Provide the [x, y] coordinate of the cell's center where the given text is located.  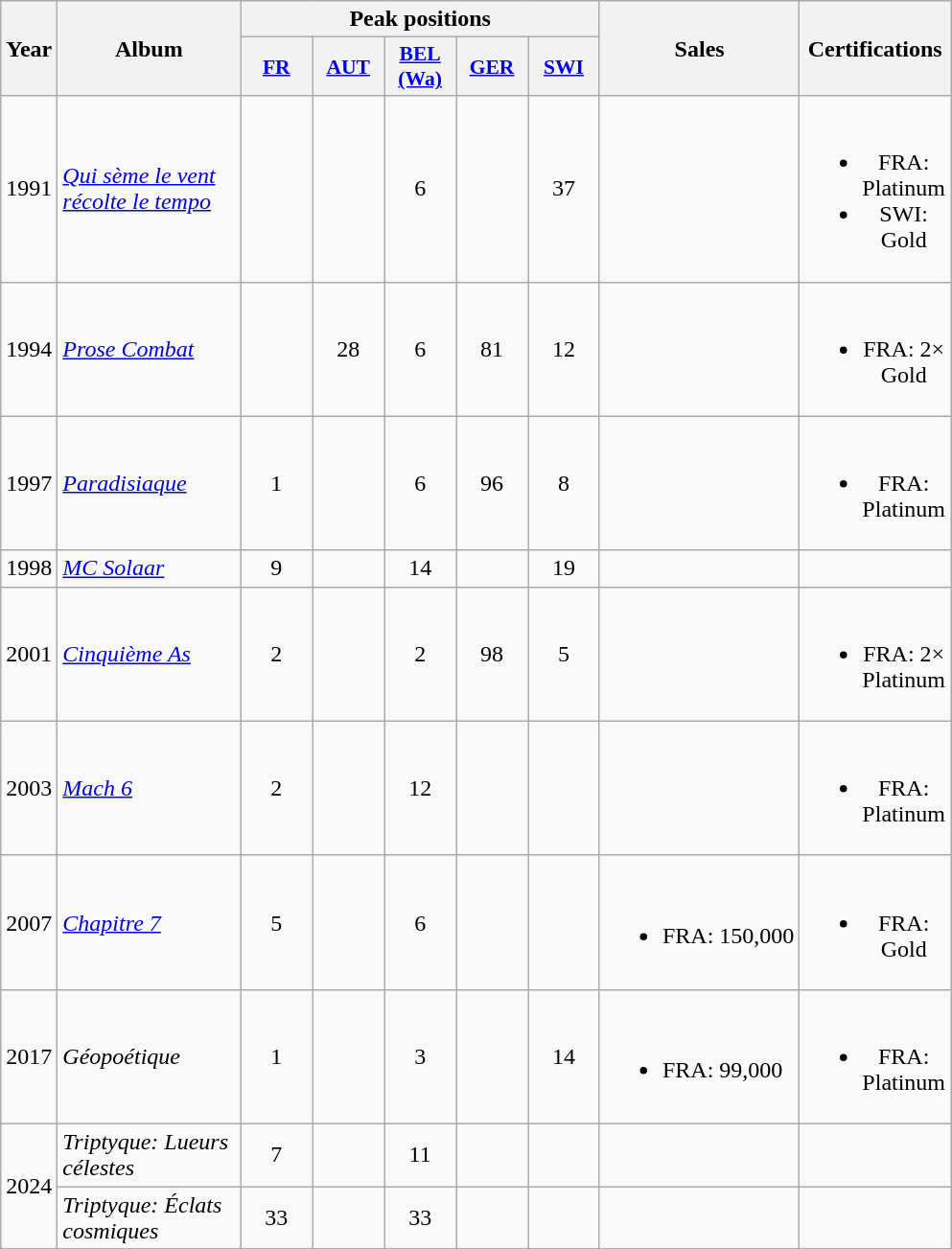
FRA: 2× Gold [875, 349]
2017 [29, 1056]
Chapitre 7 [150, 922]
Peak positions [420, 19]
Certifications [875, 48]
1998 [29, 568]
2001 [29, 654]
9 [276, 568]
2024 [29, 1186]
AUT [349, 67]
3 [420, 1056]
FRA: PlatinumSWI: Gold [875, 189]
FR [276, 67]
GER [493, 67]
FRA: 2× Platinum [875, 654]
Mach 6 [150, 788]
37 [564, 189]
FRA: 150,000 [699, 922]
Triptyque: Éclats cosmiques [150, 1217]
Year [29, 48]
BEL (Wa) [420, 67]
Cinquième As [150, 654]
7 [276, 1154]
SWI [564, 67]
96 [493, 483]
81 [493, 349]
98 [493, 654]
Triptyque: Lueurs célestes [150, 1154]
Géopoétique [150, 1056]
Prose Combat [150, 349]
1991 [29, 189]
8 [564, 483]
MC Solaar [150, 568]
Sales [699, 48]
FRA: 99,000 [699, 1056]
2007 [29, 922]
19 [564, 568]
2003 [29, 788]
FRA: Gold [875, 922]
Qui sème le vent récolte le tempo [150, 189]
1994 [29, 349]
1997 [29, 483]
28 [349, 349]
Paradisiaque [150, 483]
11 [420, 1154]
Album [150, 48]
